Scan for the cell matching the given text and deliver its [x, y] coordinate at center. 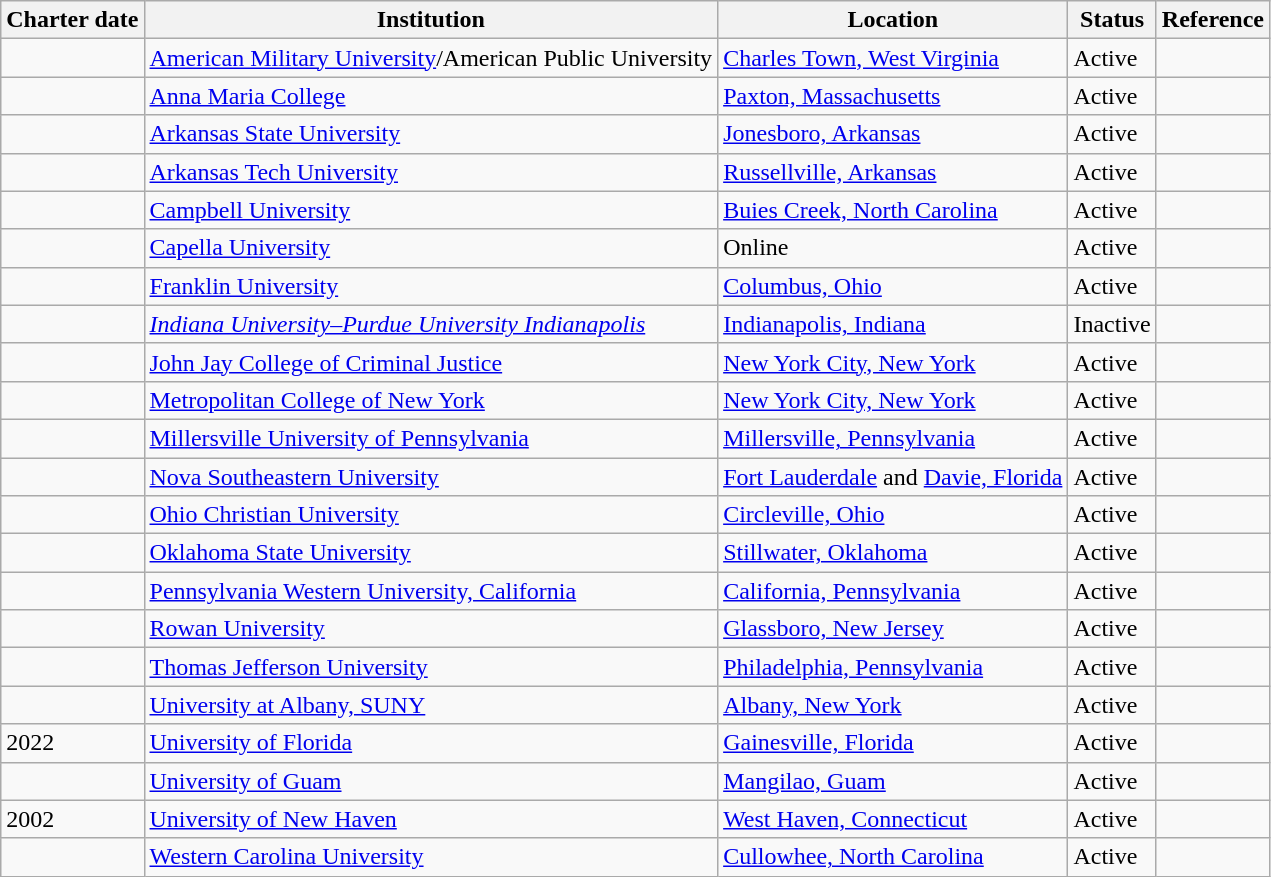
Fort Lauderdale and Davie, Florida [893, 477]
Arkansas State University [431, 134]
Online [893, 248]
Jonesboro, Arkansas [893, 134]
Inactive [1112, 324]
University at Albany, SUNY [431, 705]
Thomas Jefferson University [431, 667]
Rowan University [431, 629]
Institution [431, 20]
Oklahoma State University [431, 553]
Stillwater, Oklahoma [893, 553]
University of Florida [431, 743]
Campbell University [431, 210]
Status [1112, 20]
University of Guam [431, 781]
University of New Haven [431, 819]
Anna Maria College [431, 96]
Albany, New York [893, 705]
2022 [72, 743]
West Haven, Connecticut [893, 819]
Reference [1212, 20]
Western Carolina University [431, 857]
Columbus, Ohio [893, 286]
Capella University [431, 248]
Ohio Christian University [431, 515]
Philadelphia, Pennsylvania [893, 667]
Paxton, Massachusetts [893, 96]
Glassboro, New Jersey [893, 629]
Millersville University of Pennsylvania [431, 438]
John Jay College of Criminal Justice [431, 362]
Arkansas Tech University [431, 172]
Gainesville, Florida [893, 743]
Charles Town, West Virginia [893, 58]
Pennsylvania Western University, California [431, 591]
Franklin University [431, 286]
California, Pennsylvania [893, 591]
2002 [72, 819]
Indiana University–Purdue University Indianapolis [431, 324]
Russellville, Arkansas [893, 172]
Buies Creek, North Carolina [893, 210]
Mangilao, Guam [893, 781]
Indianapolis, Indiana [893, 324]
Millersville, Pennsylvania [893, 438]
Nova Southeastern University [431, 477]
Charter date [72, 20]
American Military University/American Public University [431, 58]
Location [893, 20]
Cullowhee, North Carolina [893, 857]
Metropolitan College of New York [431, 400]
Circleville, Ohio [893, 515]
